Capture the cell that displays the provided text and extract its (X, Y) central coordinate. 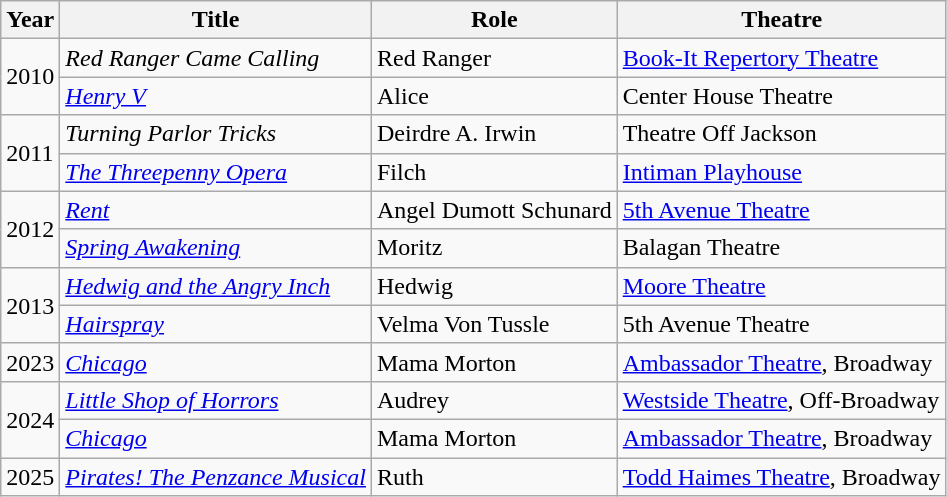
Pirates! The Penzance Musical (216, 477)
Audrey (494, 400)
Moritz (494, 248)
Hairspray (216, 324)
Rent (216, 210)
Todd Haimes Theatre, Broadway (782, 477)
2023 (30, 362)
Moore Theatre (782, 286)
Red Ranger (494, 58)
Spring Awakening (216, 248)
Velma Von Tussle (494, 324)
Red Ranger Came Calling (216, 58)
2011 (30, 153)
2025 (30, 477)
Hedwig and the Angry Inch (216, 286)
Year (30, 20)
2010 (30, 77)
Theatre Off Jackson (782, 134)
Title (216, 20)
Filch (494, 172)
Theatre (782, 20)
2013 (30, 305)
Role (494, 20)
2024 (30, 419)
Balagan Theatre (782, 248)
Center House Theatre (782, 96)
Deirdre A. Irwin (494, 134)
Little Shop of Horrors (216, 400)
Intiman Playhouse (782, 172)
Henry V (216, 96)
Turning Parlor Tricks (216, 134)
The Threepenny Opera (216, 172)
Alice (494, 96)
Ruth (494, 477)
Book-It Repertory Theatre (782, 58)
Angel Dumott Schunard (494, 210)
Hedwig (494, 286)
Westside Theatre, Off-Broadway (782, 400)
2012 (30, 229)
